Search for the cell housing the specified text and yield its [X, Y] center coordinate. 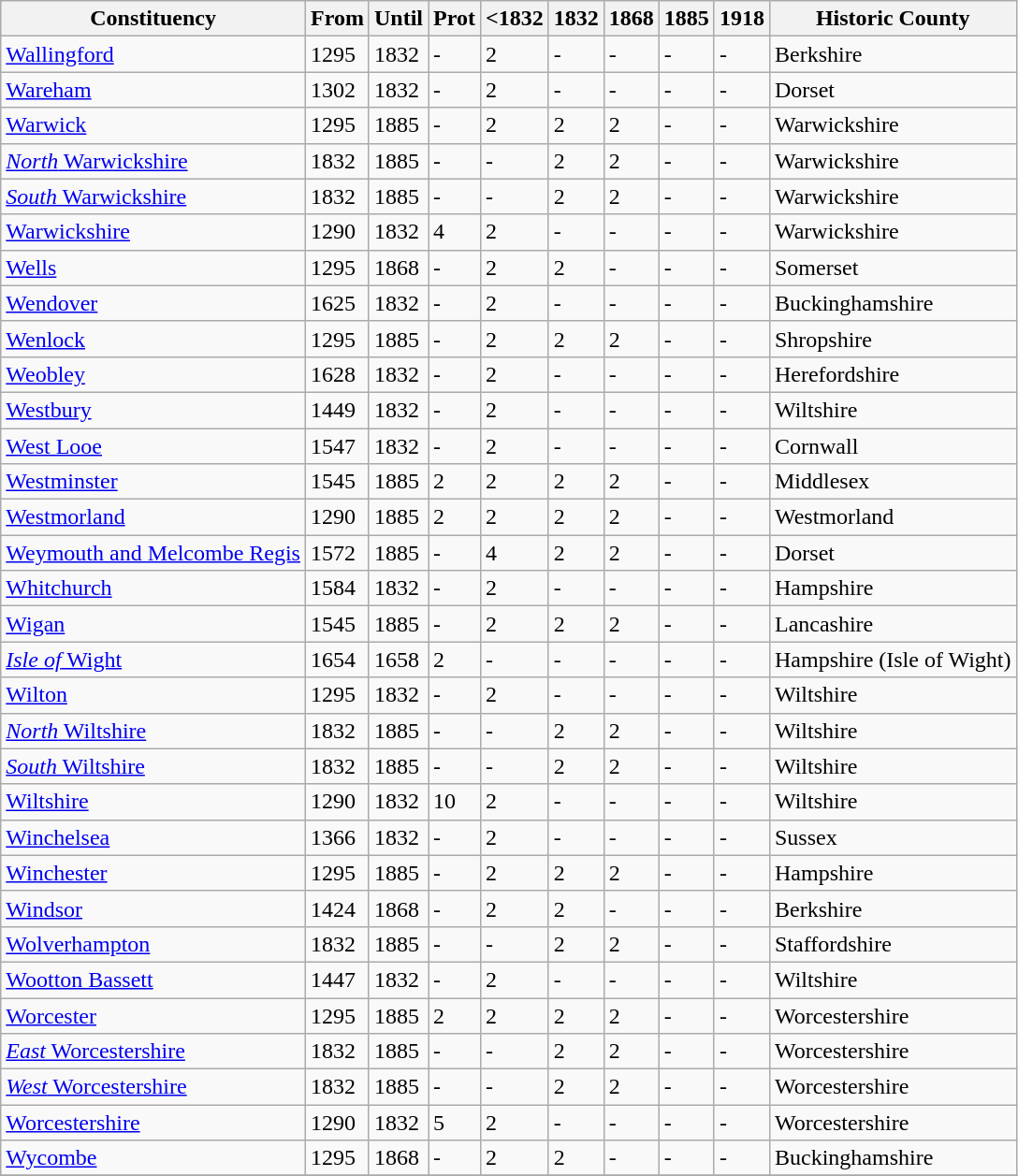
Isle of Wight [153, 660]
Wenlock [153, 339]
Lancashire [893, 624]
1449 [337, 410]
Wareham [153, 90]
Wilton [153, 695]
Weobley [153, 374]
Middlesex [893, 482]
1918 [741, 19]
East Worcestershire [153, 1052]
1366 [337, 837]
From [337, 19]
1447 [337, 980]
Cornwall [893, 446]
Warwick [153, 125]
Wallingford [153, 54]
Westbury [153, 410]
1572 [337, 553]
Wootton Bassett [153, 980]
1654 [337, 660]
Somerset [893, 268]
Wendover [153, 303]
Staffordshire [893, 944]
1424 [337, 908]
Winchelsea [153, 837]
Weymouth and Melcombe Regis [153, 553]
Wolverhampton [153, 944]
West Looe [153, 446]
Winchester [153, 873]
Worcester [153, 1015]
Prot [455, 19]
1302 [337, 90]
5 [455, 1123]
Wells [153, 268]
West Worcestershire [153, 1087]
Hampshire (Isle of Wight) [893, 660]
Constituency [153, 19]
Herefordshire [893, 374]
North Warwickshire [153, 161]
Wigan [153, 624]
Historic County [893, 19]
<1832 [515, 19]
Whitchurch [153, 588]
North Wiltshire [153, 731]
Shropshire [893, 339]
Until [399, 19]
1658 [399, 660]
1547 [337, 446]
10 [455, 802]
South Wiltshire [153, 766]
1625 [337, 303]
1628 [337, 374]
1584 [337, 588]
Windsor [153, 908]
South Warwickshire [153, 196]
Wycombe [153, 1158]
Westminster [153, 482]
Sussex [893, 837]
